Detect which cell encompasses the target text, then output its (X, Y) center coordinate. 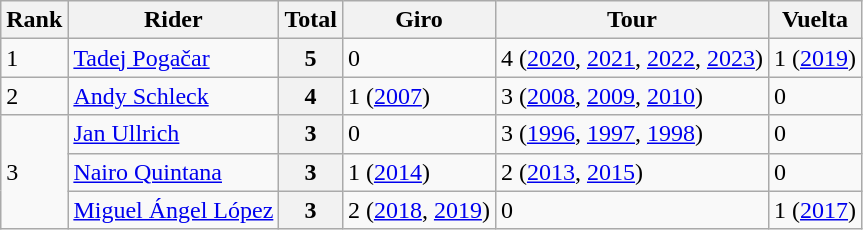
3 (1996, 1997, 1998) (632, 134)
Rider (174, 20)
Total (311, 20)
2 (2013, 2015) (632, 172)
Vuelta (814, 20)
Andy Schleck (174, 96)
1 (2014) (418, 172)
4 (311, 96)
Jan Ullrich (174, 134)
1 (2017) (814, 210)
1 (2019) (814, 58)
5 (311, 58)
Rank (34, 20)
2 (34, 96)
Miguel Ángel López (174, 210)
4 (2020, 2021, 2022, 2023) (632, 58)
1 (2007) (418, 96)
Tadej Pogačar (174, 58)
Giro (418, 20)
2 (2018, 2019) (418, 210)
1 (34, 58)
3 (2008, 2009, 2010) (632, 96)
Tour (632, 20)
Nairo Quintana (174, 172)
